Find where the given text appears and provide that cell's center as (x, y) coordinate. 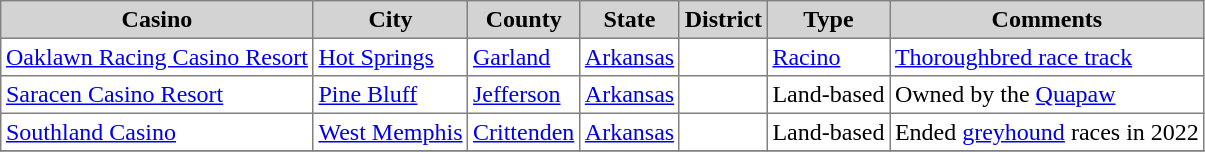
Garland (524, 57)
Jefferson (524, 95)
Owned by the Quapaw (1047, 95)
Casino (157, 20)
County (524, 20)
Pine Bluff (390, 95)
State (630, 20)
Hot Springs (390, 57)
Comments (1047, 20)
City (390, 20)
Ended greyhound races in 2022 (1047, 132)
Crittenden (524, 132)
Thoroughbred race track (1047, 57)
West Memphis (390, 132)
Racino (828, 57)
Saracen Casino Resort (157, 95)
Type (828, 20)
District (723, 20)
Oaklawn Racing Casino Resort (157, 57)
Southland Casino (157, 132)
